Find where the given text appears and provide that cell's center as [X, Y] coordinate. 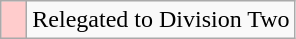
Relegated to Division Two [161, 20]
